Detect which cell encompasses the target text, then output its (x, y) center coordinate. 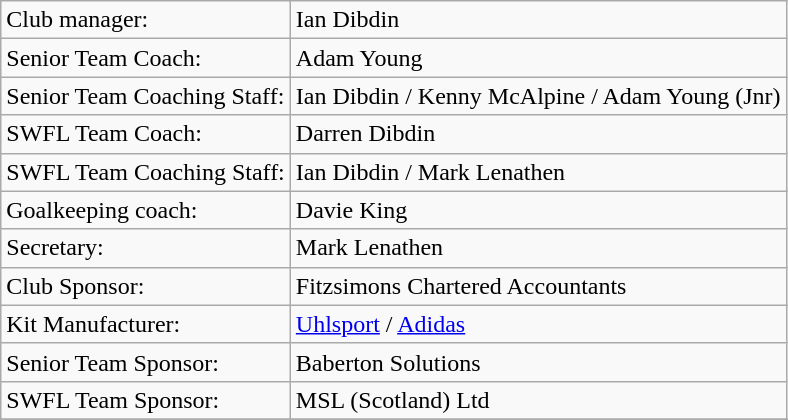
Senior Team Coaching Staff: (146, 96)
Darren Dibdin (538, 134)
Kit Manufacturer: (146, 324)
MSL (Scotland) Ltd (538, 400)
Secretary: (146, 248)
Davie King (538, 210)
Ian Dibdin / Kenny McAlpine / Adam Young (Jnr) (538, 96)
Adam Young (538, 58)
SWFL Team Coaching Staff: (146, 172)
Ian Dibdin / Mark Lenathen (538, 172)
Senior Team Sponsor: (146, 362)
Ian Dibdin (538, 20)
Club manager: (146, 20)
SWFL Team Sponsor: (146, 400)
Baberton Solutions (538, 362)
Mark Lenathen (538, 248)
SWFL Team Coach: (146, 134)
Senior Team Coach: (146, 58)
Uhlsport / Adidas (538, 324)
Club Sponsor: (146, 286)
Goalkeeping coach: (146, 210)
Fitzsimons Chartered Accountants (538, 286)
